Determine the (x, y) coordinate at the center of the cell enclosing the given text.  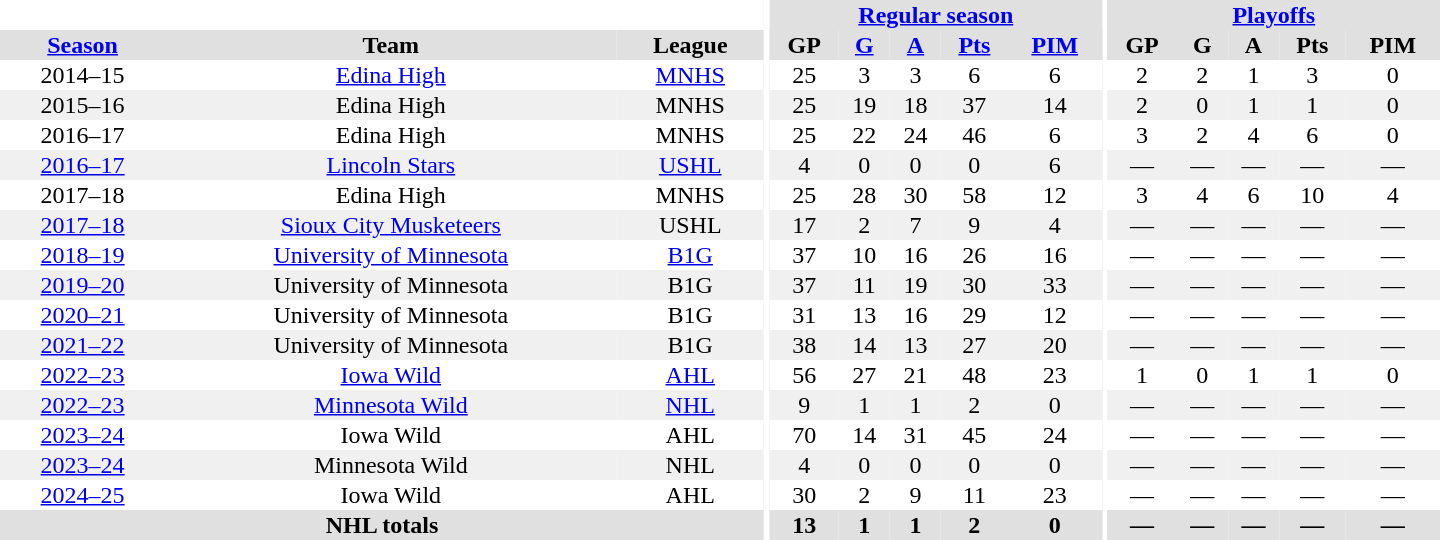
21 (916, 375)
2018–19 (82, 255)
56 (804, 375)
18 (916, 105)
17 (804, 225)
45 (974, 435)
Lincoln Stars (390, 165)
26 (974, 255)
58 (974, 195)
NHL totals (382, 525)
2021–22 (82, 345)
Regular season (936, 15)
20 (1055, 345)
Sioux City Musketeers (390, 225)
2024–25 (82, 495)
2014–15 (82, 75)
33 (1055, 285)
Playoffs (1274, 15)
70 (804, 435)
League (690, 45)
22 (864, 135)
28 (864, 195)
Team (390, 45)
2015–16 (82, 105)
Season (82, 45)
48 (974, 375)
38 (804, 345)
2020–21 (82, 315)
46 (974, 135)
29 (974, 315)
2019–20 (82, 285)
7 (916, 225)
